Pinpoint the cell where the given text exists, returning its [X, Y] midpoint coordinate. 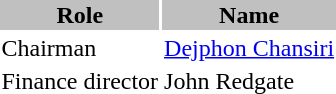
Role [80, 15]
Dejphon Chansiri [250, 48]
Name [250, 15]
Chairman [80, 48]
